Pinpoint the cell where the given text exists, returning its [X, Y] midpoint coordinate. 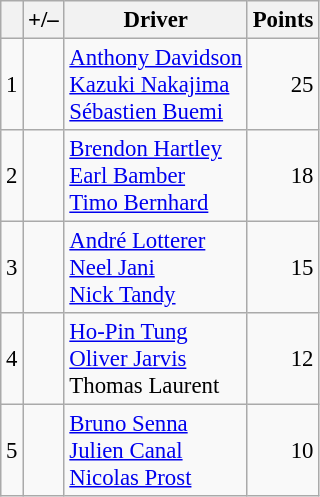
5 [12, 451]
18 [282, 176]
Ho-Pin Tung Oliver Jarvis Thomas Laurent [156, 359]
Bruno Senna Julien Canal Nicolas Prost [156, 451]
Points [282, 20]
1 [12, 85]
André Lotterer Neel Jani Nick Tandy [156, 268]
2 [12, 176]
Brendon Hartley Earl Bamber Timo Bernhard [156, 176]
3 [12, 268]
10 [282, 451]
25 [282, 85]
15 [282, 268]
Driver [156, 20]
12 [282, 359]
4 [12, 359]
Anthony Davidson Kazuki Nakajima Sébastien Buemi [156, 85]
+/– [44, 20]
